Identify which cell holds the provided text, then report its [x, y] central coordinate. 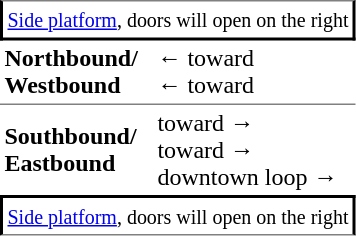
Northbound/Westbound [76, 72]
Southbound/Eastbound [76, 150]
toward → toward → downtown loop → [254, 150]
← toward ← toward [254, 72]
